Search for the cell housing the specified text and yield its [X, Y] center coordinate. 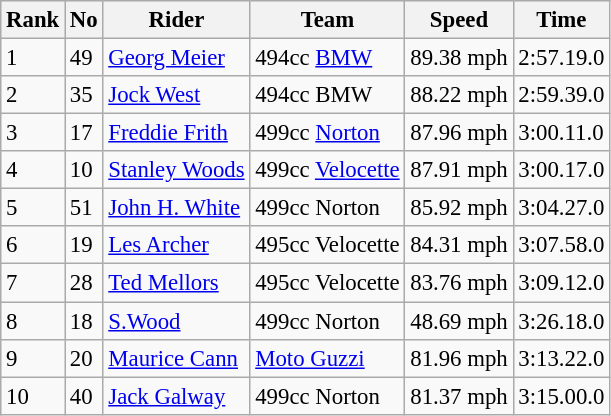
7 [33, 283]
No [84, 20]
20 [84, 358]
35 [84, 95]
3:00.17.0 [562, 170]
499cc Velocette [328, 170]
Stanley Woods [176, 170]
85.92 mph [459, 208]
3:04.27.0 [562, 208]
81.37 mph [459, 396]
1 [33, 58]
8 [33, 321]
3:15.00.0 [562, 396]
6 [33, 245]
87.96 mph [459, 133]
Les Archer [176, 245]
Time [562, 20]
Ted Mellors [176, 283]
5 [33, 208]
48.69 mph [459, 321]
3 [33, 133]
51 [84, 208]
9 [33, 358]
28 [84, 283]
88.22 mph [459, 95]
Georg Meier [176, 58]
49 [84, 58]
Rank [33, 20]
Rider [176, 20]
2:57.19.0 [562, 58]
40 [84, 396]
2 [33, 95]
Team [328, 20]
3:07.58.0 [562, 245]
2:59.39.0 [562, 95]
84.31 mph [459, 245]
S.Wood [176, 321]
Jock West [176, 95]
19 [84, 245]
3:09.12.0 [562, 283]
4 [33, 170]
87.91 mph [459, 170]
89.38 mph [459, 58]
John H. White [176, 208]
Jack Galway [176, 396]
Speed [459, 20]
17 [84, 133]
3:00.11.0 [562, 133]
3:26.18.0 [562, 321]
18 [84, 321]
81.96 mph [459, 358]
Moto Guzzi [328, 358]
Maurice Cann [176, 358]
83.76 mph [459, 283]
Freddie Frith [176, 133]
3:13.22.0 [562, 358]
